Output the (x, y) coordinate of the center of the cell containing the given text.  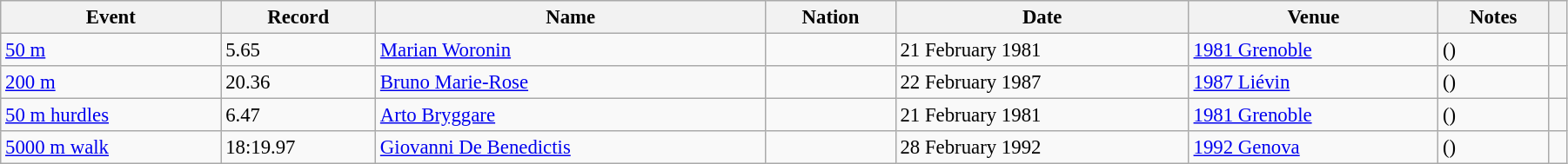
200 m (111, 82)
Record (298, 17)
22 February 1987 (1042, 82)
Bruno Marie-Rose (571, 82)
Notes (1493, 17)
Giovanni De Benedictis (571, 148)
18:19.97 (298, 148)
28 February 1992 (1042, 148)
50 m hurdles (111, 115)
5000 m walk (111, 148)
1987 Liévin (1313, 82)
1992 Genova (1313, 148)
Arto Bryggare (571, 115)
6.47 (298, 115)
Marian Woronin (571, 50)
5.65 (298, 50)
50 m (111, 50)
20.36 (298, 82)
Date (1042, 17)
Event (111, 17)
Name (571, 17)
Venue (1313, 17)
Nation (830, 17)
